Pinpoint the cell where the given text exists, returning its (x, y) midpoint coordinate. 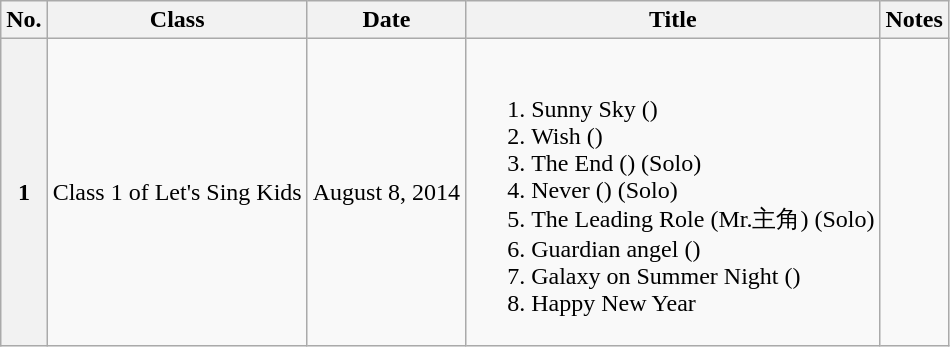
1 (24, 192)
Class 1 of Let's Sing Kids (177, 192)
No. (24, 20)
August 8, 2014 (386, 192)
Class (177, 20)
Date (386, 20)
Title (673, 20)
Notes (914, 20)
Sunny Sky ()Wish ()The End () (Solo)Never () (Solo)The Leading Role (Mr.主角) (Solo)Guardian angel ()Galaxy on Summer Night ()Happy New Year (673, 192)
